Extract the [x, y] coordinate from the center of the cell holding the provided text.  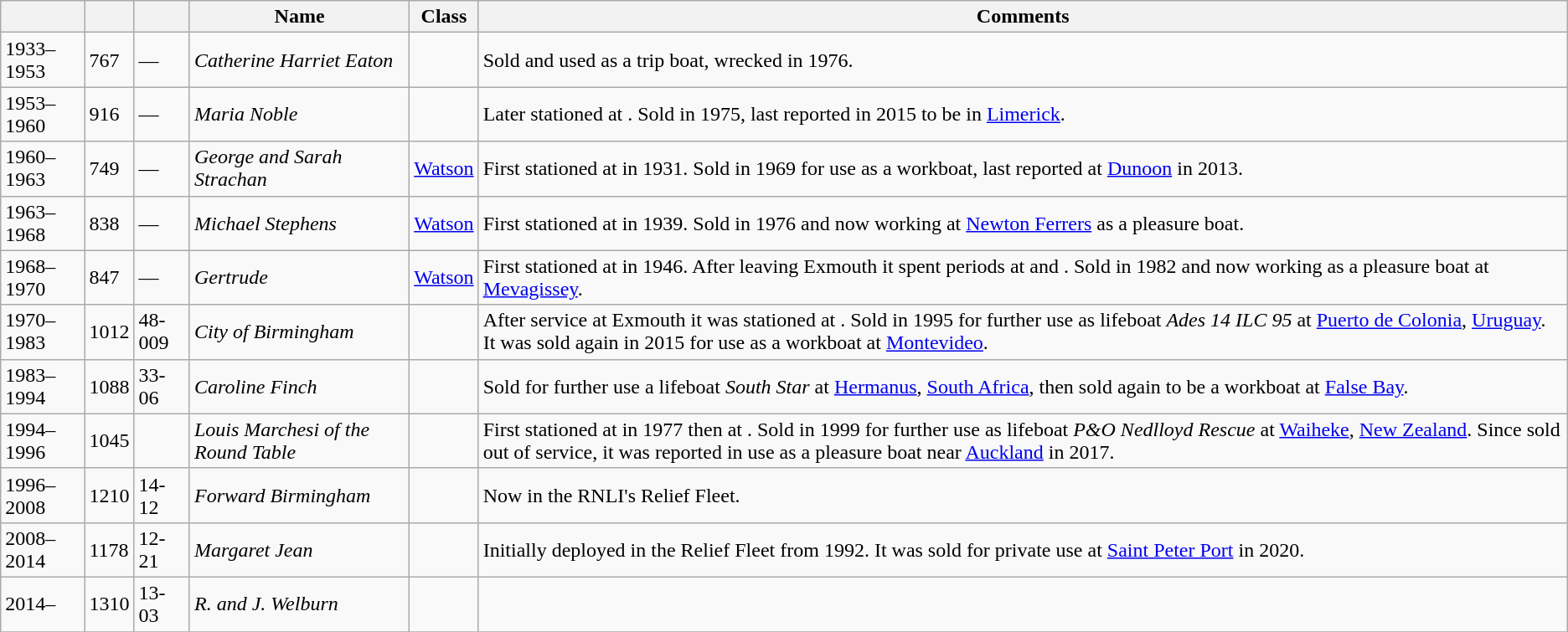
Name [299, 17]
33-06 [162, 387]
2008–2014 [43, 549]
City of Birmingham [299, 331]
1178 [109, 549]
767 [109, 60]
1012 [109, 331]
838 [109, 223]
Sold for further use a lifeboat South Star at Hermanus, South Africa, then sold again to be a workboat at False Bay. [1023, 387]
Now in the RNLI's Relief Fleet. [1023, 496]
1045 [109, 440]
1970–1983 [43, 331]
14-12 [162, 496]
First stationed at in 1946. After leaving Exmouth it spent periods at and . Sold in 1982 and now working as a pleasure boat at Mevagissey. [1023, 278]
Catherine Harriet Eaton [299, 60]
1996–2008 [43, 496]
Forward Birmingham [299, 496]
12-21 [162, 549]
1960–1963 [43, 169]
R. and J. Welburn [299, 604]
1963–1968 [43, 223]
Class [444, 17]
Maria Noble [299, 114]
2014– [43, 604]
Sold and used as a trip boat, wrecked in 1976. [1023, 60]
Comments [1023, 17]
1994–1996 [43, 440]
First stationed at in 1939. Sold in 1976 and now working at Newton Ferrers as a pleasure boat. [1023, 223]
749 [109, 169]
1953–1960 [43, 114]
1210 [109, 496]
Margaret Jean [299, 549]
847 [109, 278]
First stationed at in 1931. Sold in 1969 for use as a workboat, last reported at Dunoon in 2013. [1023, 169]
1983–1994 [43, 387]
Later stationed at . Sold in 1975, last reported in 2015 to be in Limerick. [1023, 114]
Caroline Finch [299, 387]
916 [109, 114]
48-009 [162, 331]
1968–1970 [43, 278]
1933–1953 [43, 60]
Gertrude [299, 278]
Louis Marchesi of the Round Table [299, 440]
13-03 [162, 604]
George and Sarah Strachan [299, 169]
1310 [109, 604]
Initially deployed in the Relief Fleet from 1992. It was sold for private use at Saint Peter Port in 2020. [1023, 549]
Michael Stephens [299, 223]
1088 [109, 387]
